Return the (X, Y) coordinate for the center point of the cell that contains the specified text.  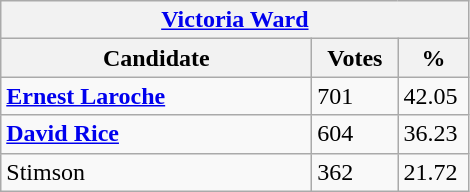
% (434, 58)
36.23 (434, 134)
604 (355, 134)
Stimson (156, 172)
701 (355, 96)
42.05 (434, 96)
362 (355, 172)
Votes (355, 58)
Candidate (156, 58)
David Rice (156, 134)
Victoria Ward (235, 20)
21.72 (434, 172)
Ernest Laroche (156, 96)
